Scan for the cell matching the given text and deliver its (X, Y) coordinate at center. 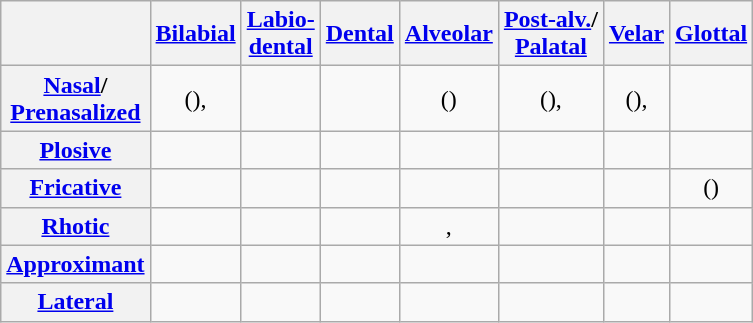
Plosive (76, 150)
Nasal/Prenasalized (76, 98)
Bilabial (196, 34)
Alveolar (448, 34)
Rhotic (76, 226)
Fricative (76, 188)
Dental (360, 34)
Post-alv./Palatal (550, 34)
Glottal (712, 34)
Approximant (76, 264)
Lateral (76, 302)
, (448, 226)
Velar (636, 34)
Labio-dental (280, 34)
